Extract the [X, Y] coordinate from the center of the cell holding the provided text.  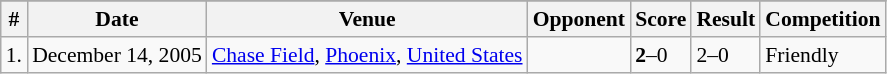
Date [117, 19]
Friendly [822, 55]
Venue [368, 19]
# [14, 19]
Result [726, 19]
Opponent [580, 19]
Score [660, 19]
December 14, 2005 [117, 55]
Chase Field, Phoenix, United States [368, 55]
Competition [822, 19]
1. [14, 55]
